Capture the cell that displays the provided text and extract its (X, Y) central coordinate. 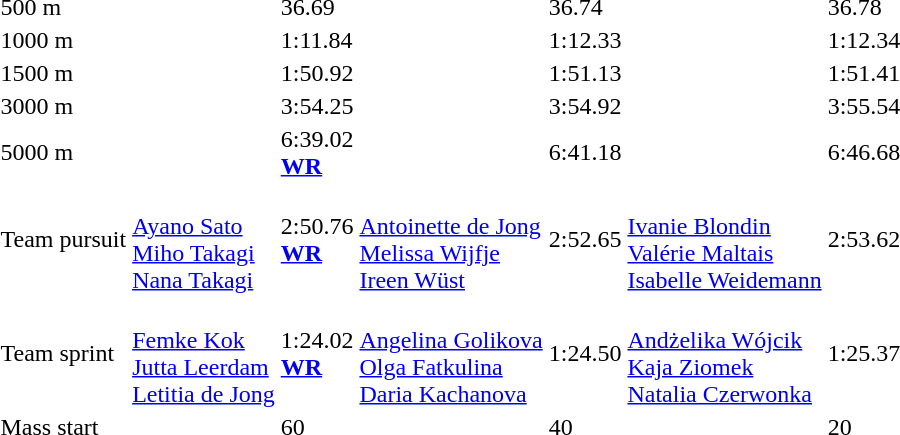
Antoinette de JongMelissa WijfjeIreen Wüst (451, 240)
3:54.25 (317, 106)
Ivanie BlondinValérie MaltaisIsabelle Weidemann (724, 240)
Ayano SatoMiho TakagiNana Takagi (204, 240)
3:54.92 (585, 106)
1:12.33 (585, 40)
Andżelika WójcikKaja ZiomekNatalia Czerwonka (724, 354)
6:41.18 (585, 152)
1:24.02WR (317, 354)
Angelina GolikovaOlga FatkulinaDaria Kachanova (451, 354)
2:50.76WR (317, 240)
Femke KokJutta LeerdamLetitia de Jong (204, 354)
6:39.02WR (317, 152)
2:52.65 (585, 240)
1:50.92 (317, 73)
1:24.50 (585, 354)
1:51.13 (585, 73)
1:11.84 (317, 40)
